Identify which cell holds the provided text, then report its (x, y) central coordinate. 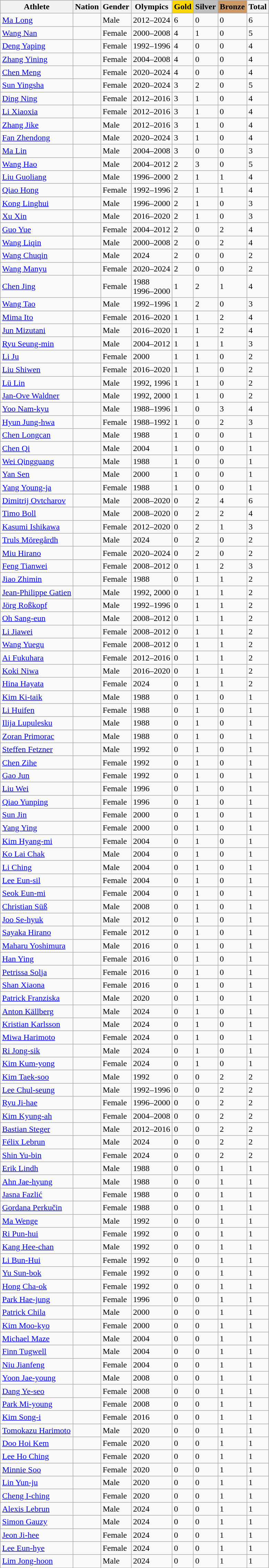
Liu Guoliang (37, 177)
1992, 1996 (151, 383)
Zoran Primorac (37, 736)
Ilija Lupulesku (37, 723)
Wang Manyu (37, 269)
1988–1992 (151, 422)
Miu Hirano (37, 553)
Athlete (37, 7)
Timo Boll (37, 514)
Lim Jong-hoon (37, 1561)
Bronze (232, 7)
Erik Lindh (37, 1168)
Anton Källberg (37, 1011)
Ma Wenge (37, 1221)
Tomokazu Harimoto (37, 1430)
Ri Pun-hui (37, 1234)
Jiao Zhimin (37, 579)
Ryu Ji-hae (37, 1103)
Doo Hoi Kem (37, 1443)
Ryu Seung-min (37, 343)
Fan Zhendong (37, 138)
Yu Sun-bok (37, 1273)
Ri Jong-sik (37, 1051)
Christian Süß (37, 906)
Bastian Steger (37, 1129)
Ko Lai Chak (37, 854)
Steffen Fetzner (37, 749)
Chen Jing (37, 286)
Gordana Perkučin (37, 1207)
Patrick Chila (37, 1312)
Li Bun-Hui (37, 1260)
Chen Zihe (37, 762)
Lee Eun-hye (37, 1548)
Kim Kum-yong (37, 1064)
Hong Cha-ok (37, 1286)
Alexis Lebrun (37, 1509)
Lee Chul-seung (37, 1090)
Guo Yue (37, 229)
Jan-Ove Waldner (37, 396)
Kim Kyung-ah (37, 1116)
Kim Song-i (37, 1417)
Yang Ying (37, 828)
2012–2024 (151, 20)
Sayaka Hirano (37, 933)
Wang Yuegu (37, 645)
Han Ying (37, 959)
Li Huifen (37, 710)
Dimitrij Ovtcharov (37, 501)
Hyun Jung-hwa (37, 422)
Mima Ito (37, 317)
Zhang Yining (37, 59)
Chen Meng (37, 72)
19881996–2000 (151, 286)
Lin Yun-ju (37, 1483)
Seok Eun-mi (37, 893)
Ma Long (37, 20)
Yan Sen (37, 474)
Shin Yu-bin (37, 1155)
Hina Hayata (37, 684)
Deng Yaping (37, 46)
Wang Liqin (37, 243)
Wei Qingguang (37, 461)
Kristian Karlsson (37, 1024)
Cheng I-ching (37, 1496)
Yoo Nam-kyu (37, 409)
Jeon Ji-hee (37, 1535)
Félix Lebrun (37, 1142)
Sun Yingsha (37, 85)
Park Hae-jung (37, 1299)
Feng Tianwei (37, 566)
Lü Lin (37, 383)
Liu Shiwen (37, 369)
2012–2020 (151, 527)
Jun Mizutani (37, 330)
Wang Tao (37, 304)
Jean-Philippe Gatien (37, 592)
Kim Ki-taik (37, 697)
Kim Taek-soo (37, 1077)
Niu Jianfeng (37, 1365)
Jörg Roßkopf (37, 605)
Li Ching (37, 867)
Ahn Jae-hyung (37, 1181)
Li Ju (37, 356)
Patrick Franziska (37, 998)
Kang Hee-chan (37, 1247)
Petrissa Solja (37, 972)
Sun Jin (37, 815)
Maharu Yoshimura (37, 946)
Ma Lin (37, 151)
Ai Fukuhara (37, 658)
Shan Xiaona (37, 985)
Li Jiawei (37, 632)
Zhang Jike (37, 125)
Yang Young-ja (37, 487)
Wang Nan (37, 33)
Finn Tugwell (37, 1352)
Kim Moo-kyo (37, 1325)
Simon Gauzy (37, 1522)
Koki Niwa (37, 671)
Qiao Hong (37, 190)
Miwa Harimoto (37, 1038)
Chen Longcan (37, 435)
Liu Wei (37, 788)
1988–1996 (151, 409)
Joo Se-hyuk (37, 920)
Kasumi Ishikawa (37, 527)
Gender (116, 7)
Wang Hao (37, 164)
Silver (206, 7)
Ding Ning (37, 98)
Dang Ye-seo (37, 1391)
Jasna Fazlić (37, 1194)
Li Xiaoxia (37, 111)
Kim Hyang-mi (37, 841)
Nation (87, 7)
Lee Eun-sil (37, 880)
Olympics (151, 7)
Qiao Yunping (37, 802)
Chen Qi (37, 448)
Park Mi-young (37, 1404)
Lee Ho Ching (37, 1457)
Gao Jun (37, 775)
Truls Möregårdh (37, 540)
Gold (183, 7)
Michael Maze (37, 1339)
Xu Xin (37, 216)
Kong Linghui (37, 203)
Total (258, 7)
Wang Chuqin (37, 256)
Minnie Soo (37, 1470)
Yoon Jae-young (37, 1378)
Oh Sang-eun (37, 619)
